Scan for the cell matching the given text and deliver its (x, y) coordinate at center. 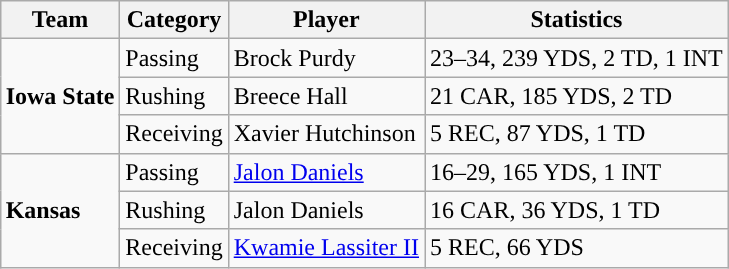
Breece Hall (326, 96)
16–29, 165 YDS, 1 INT (577, 172)
Kwamie Lassiter II (326, 248)
23–34, 239 YDS, 2 TD, 1 INT (577, 58)
Statistics (577, 20)
5 REC, 87 YDS, 1 TD (577, 134)
Brock Purdy (326, 58)
Kansas (60, 210)
21 CAR, 185 YDS, 2 TD (577, 96)
Team (60, 20)
Xavier Hutchinson (326, 134)
16 CAR, 36 YDS, 1 TD (577, 210)
5 REC, 66 YDS (577, 248)
Category (174, 20)
Player (326, 20)
Iowa State (60, 96)
